Locate the cell with the specified text and output its (x, y) center coordinate. 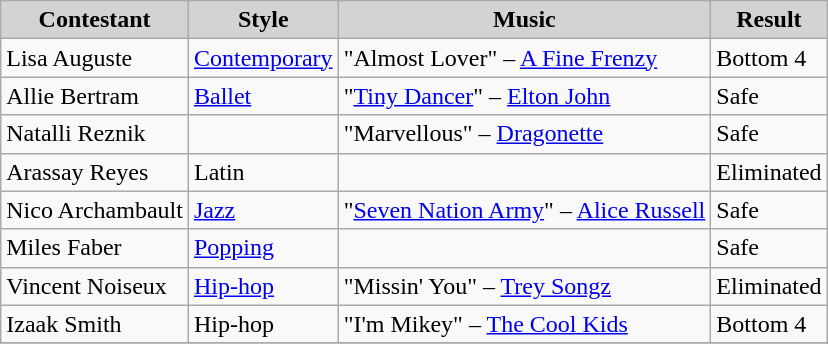
Contemporary (263, 58)
Vincent Noiseux (95, 286)
Arassay Reyes (95, 172)
Latin (263, 172)
"Missin' You" – Trey Songz (524, 286)
Style (263, 20)
Music (524, 20)
"Almost Lover" – A Fine Frenzy (524, 58)
"Marvellous" – Dragonette (524, 134)
Jazz (263, 210)
Popping (263, 248)
Natalli Reznik (95, 134)
Ballet (263, 96)
Allie Bertram (95, 96)
Result (769, 20)
Izaak Smith (95, 324)
"Tiny Dancer" – Elton John (524, 96)
"Seven Nation Army" – Alice Russell (524, 210)
Contestant (95, 20)
Nico Archambault (95, 210)
Miles Faber (95, 248)
"I'm Mikey" – The Cool Kids (524, 324)
Lisa Auguste (95, 58)
